Identify which cell holds the provided text, then report its (x, y) central coordinate. 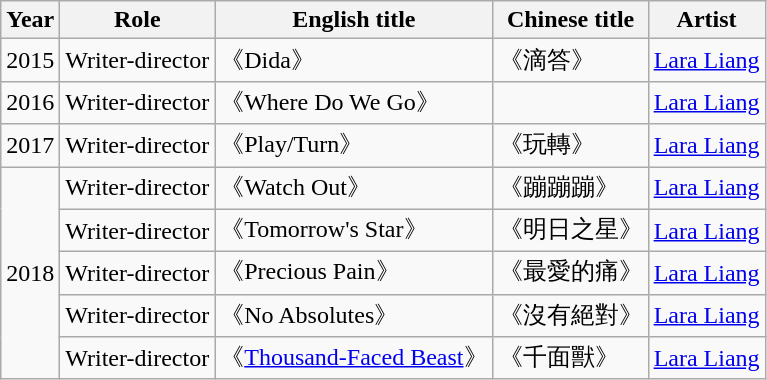
Artist (706, 20)
《玩轉》 (570, 146)
《Tomorrow's Star》 (354, 230)
《No Absolutes》 (354, 316)
《千面獸》 (570, 358)
《Dida》 (354, 60)
Chinese title (570, 20)
《Where Do We Go》 (354, 102)
English title (354, 20)
2015 (30, 60)
《明日之星》 (570, 230)
2018 (30, 272)
Role (138, 20)
《滴答》 (570, 60)
2016 (30, 102)
《Precious Pain》 (354, 274)
《Watch Out》 (354, 188)
《沒有絕對》 (570, 316)
《Play/Turn》 (354, 146)
《最愛的痛》 (570, 274)
2017 (30, 146)
《Thousand-Faced Beast》 (354, 358)
Year (30, 20)
《蹦蹦蹦》 (570, 188)
